Detect which cell encompasses the target text, then output its [X, Y] center coordinate. 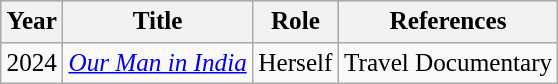
References [448, 22]
Herself [296, 63]
2024 [32, 63]
Year [32, 22]
Travel Documentary [448, 63]
Our Man in India [158, 63]
Title [158, 22]
Role [296, 22]
